Detect which cell encompasses the target text, then output its (X, Y) center coordinate. 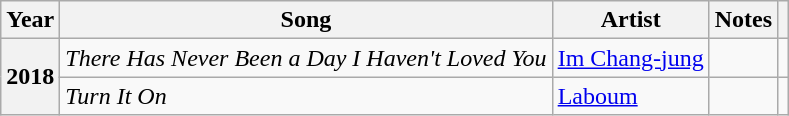
Turn It On (306, 96)
Song (306, 20)
Laboum (630, 96)
Im Chang-jung (630, 58)
There Has Never Been a Day I Haven't Loved You (306, 58)
Year (30, 20)
2018 (30, 77)
Artist (630, 20)
Notes (743, 20)
